Capture the cell that displays the provided text and extract its (x, y) central coordinate. 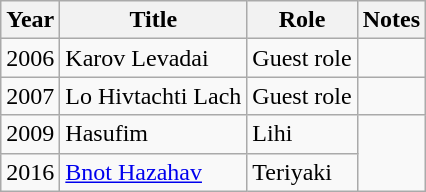
Bnot Hazahav (154, 172)
2016 (30, 172)
Notes (391, 20)
Hasufim (154, 134)
Year (30, 20)
2009 (30, 134)
Teriyaki (302, 172)
2007 (30, 96)
Lihi (302, 134)
Karov Levadai (154, 58)
Role (302, 20)
2006 (30, 58)
Lo Hivtachti Lach (154, 96)
Title (154, 20)
